Extract the (x, y) coordinate from the center of the cell holding the provided text.  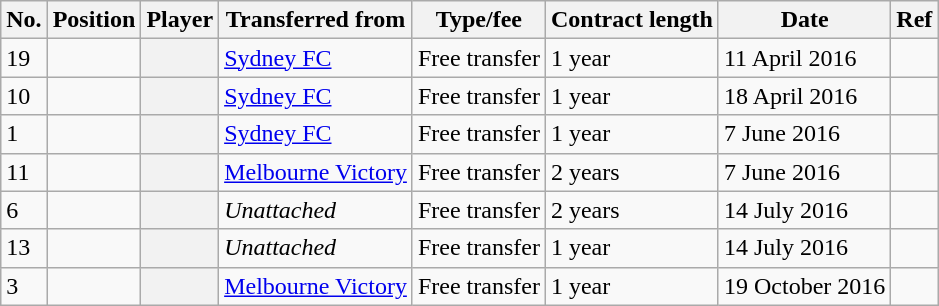
13 (24, 248)
11 April 2016 (804, 58)
Contract length (632, 20)
Player (180, 20)
10 (24, 96)
19 October 2016 (804, 286)
18 April 2016 (804, 96)
No. (24, 20)
19 (24, 58)
Position (94, 20)
3 (24, 286)
Date (804, 20)
Transferred from (316, 20)
Type/fee (478, 20)
6 (24, 210)
1 (24, 134)
11 (24, 172)
Ref (914, 20)
